Identify which cell holds the provided text, then report its [X, Y] central coordinate. 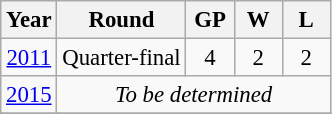
L [306, 20]
Round [122, 20]
Year [29, 20]
2011 [29, 58]
2015 [29, 95]
GP [210, 20]
4 [210, 58]
Quarter-final [122, 58]
W [258, 20]
To be determined [194, 95]
